Extract the (X, Y) coordinate from the center of the cell holding the provided text.  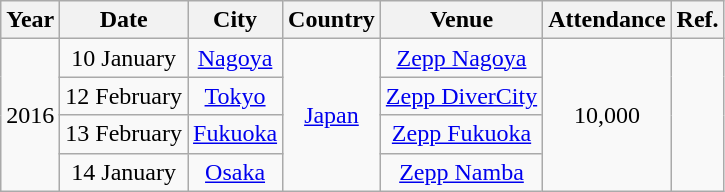
14 January (124, 172)
Venue (461, 20)
Attendance (607, 20)
City (236, 20)
Ref. (698, 20)
Date (124, 20)
10 January (124, 58)
Year (30, 20)
Osaka (236, 172)
12 February (124, 96)
Fukuoka (236, 134)
Nagoya (236, 58)
Zepp DiverCity (461, 96)
Japan (332, 115)
Zepp Nagoya (461, 58)
Zepp Fukuoka (461, 134)
Tokyo (236, 96)
10,000 (607, 115)
2016 (30, 115)
13 February (124, 134)
Country (332, 20)
Zepp Namba (461, 172)
